Provide the (x, y) coordinate of the cell's center where the given text is located.  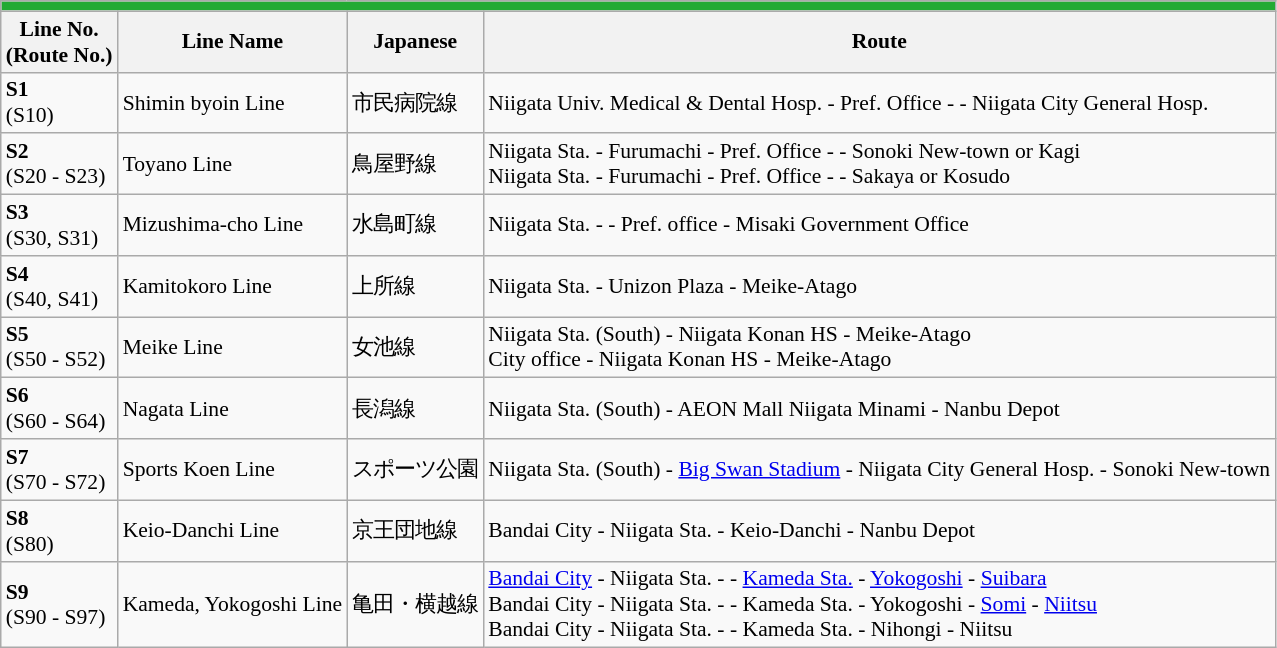
Niigata Univ. Medical & Dental Hosp. - Pref. Office - - Niigata City General Hosp. (879, 102)
Niigata Sta. (South) - Niigata Konan HS - Meike-AtagoCity office - Niigata Konan HS - Meike-Atago (879, 348)
Niigata Sta. - Furumachi - Pref. Office - - Sonoki New-town or KagiNiigata Sta. - Furumachi - Pref. Office - - Sakaya or Kosudo (879, 164)
長潟線 (415, 408)
上所線 (415, 286)
Bandai City - Niigata Sta. - Keio-Danchi - Nanbu Depot (879, 530)
京王団地線 (415, 530)
Japanese (415, 42)
Mizushima-cho Line (233, 226)
S5(S50 - S52) (60, 348)
S4(S40, S41) (60, 286)
Line Name (233, 42)
Meike Line (233, 348)
Sports Koen Line (233, 470)
Niigata Sta. (South) - AEON Mall Niigata Minami - Nanbu Depot (879, 408)
S1(S10) (60, 102)
S7(S70 - S72) (60, 470)
Toyano Line (233, 164)
S9(S90 - S97) (60, 604)
S2(S20 - S23) (60, 164)
Line No.(Route No.) (60, 42)
Kamitokoro Line (233, 286)
スポーツ公園 (415, 470)
S8(S80) (60, 530)
Keio-Danchi Line (233, 530)
Nagata Line (233, 408)
Niigata Sta. - Unizon Plaza - Meike-Atago (879, 286)
Route (879, 42)
Niigata Sta. (South) - Big Swan Stadium - Niigata City General Hosp. - Sonoki New-town (879, 470)
Kameda, Yokogoshi Line (233, 604)
S6(S60 - S64) (60, 408)
鳥屋野線 (415, 164)
女池線 (415, 348)
Niigata Sta. - - Pref. office - Misaki Government Office (879, 226)
Shimin byoin Line (233, 102)
水島町線 (415, 226)
亀田・横越線 (415, 604)
S3(S30, S31) (60, 226)
市民病院線 (415, 102)
